Provide the (x, y) coordinate of the cell's center where the given text is located.  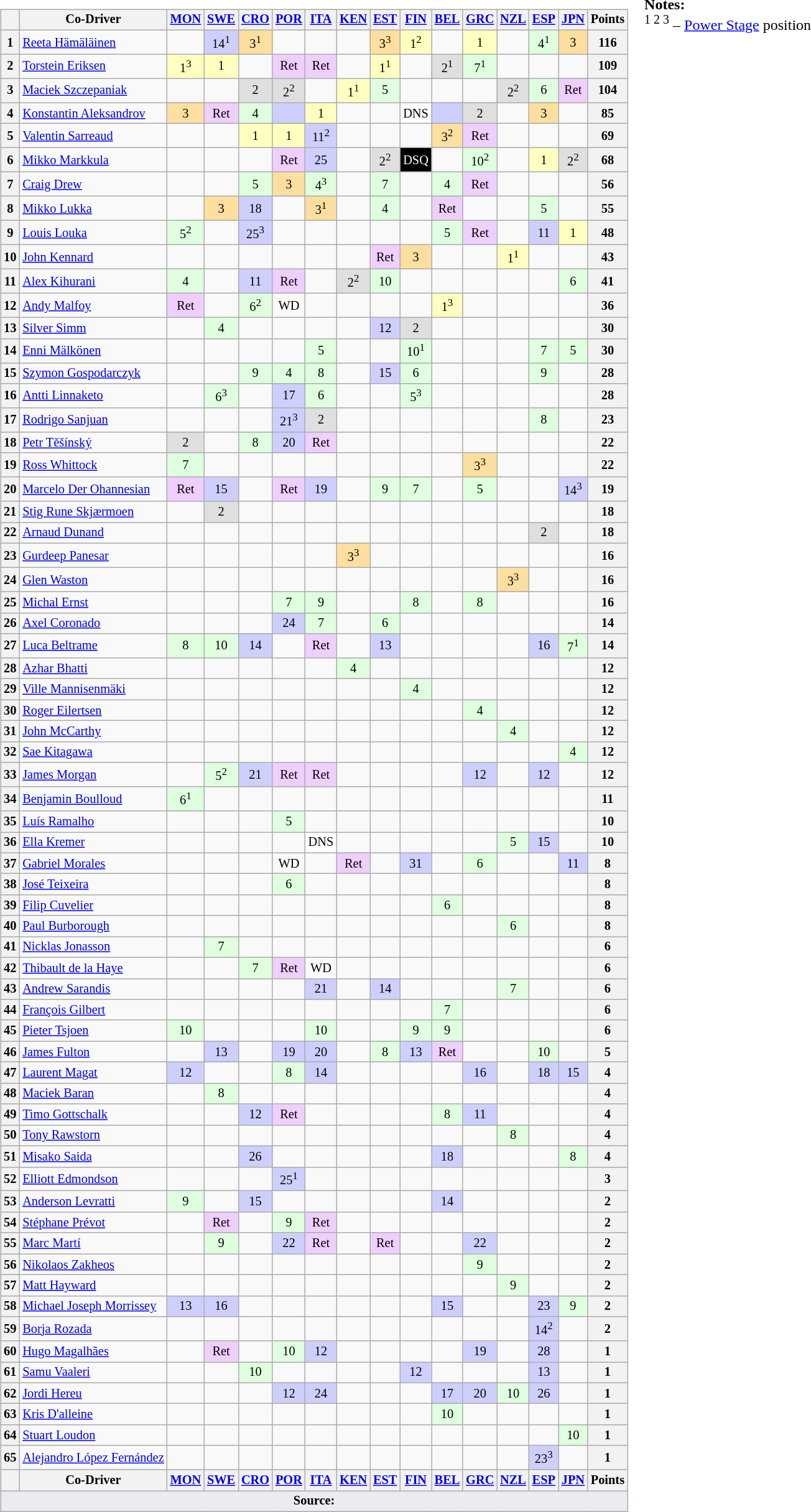
Maciek Baran (93, 1093)
Thibault de la Haye (93, 968)
Alejandro López Fernández (93, 1458)
Jordi Hereu (93, 1393)
Luca Beltrame (93, 646)
Craig Drew (93, 184)
58 (10, 1306)
59 (10, 1329)
Source: (314, 1501)
Arnaud Dunand (93, 533)
Misako Saida (93, 1156)
251 (289, 1179)
42 (10, 968)
44 (10, 1010)
José Teixeira (93, 884)
Ville Mannisenmäki (93, 689)
141 (221, 42)
Benjamin Boulloud (93, 799)
Andy Malfoy (93, 305)
37 (10, 863)
Timo Gottschalk (93, 1115)
Michal Ernst (93, 602)
Tony Rawstorn (93, 1136)
Andrew Sarandis (93, 989)
Michael Joseph Morrissey (93, 1306)
Antti Linnaketo (93, 396)
DSQ (415, 160)
142 (544, 1329)
Nikolaos Zakheos (93, 1264)
38 (10, 884)
Elliott Edmondson (93, 1179)
35 (10, 822)
143 (573, 489)
James Fulton (93, 1052)
Stig Rune Skjærmoen (93, 512)
John Kennard (93, 257)
Torstein Eriksen (93, 66)
François Gilbert (93, 1010)
Szymon Gospodarczyk (93, 373)
104 (608, 91)
47 (10, 1073)
Enni Mälkönen (93, 351)
Stéphane Prévot (93, 1223)
Alex Kihurani (93, 281)
60 (10, 1352)
112 (321, 136)
Marcelo Der Ohannesian (93, 489)
Roger Eilertsen (93, 710)
James Morgan (93, 775)
Glen Waston (93, 580)
Azhar Bhatti (93, 669)
45 (10, 1031)
Kris D'alleine (93, 1414)
34 (10, 799)
Filip Cuvelier (93, 905)
Mikko Lukka (93, 209)
Axel Coronado (93, 623)
102 (480, 160)
116 (608, 42)
Konstantin Aleksandrov (93, 113)
Paul Burborough (93, 926)
Mikko Markkula (93, 160)
John McCarthy (93, 731)
39 (10, 905)
Reeta Hämäläinen (93, 42)
Laurent Magat (93, 1073)
109 (608, 66)
Borja Rozada (93, 1329)
50 (10, 1136)
233 (544, 1458)
29 (10, 689)
Matt Hayward (93, 1286)
Ross Whittock (93, 465)
Luís Ramalho (93, 822)
Louis Louka (93, 233)
Marc Martí (93, 1243)
40 (10, 926)
Ella Kremer (93, 843)
49 (10, 1115)
Hugo Magalhães (93, 1352)
Silver Simm (93, 328)
54 (10, 1223)
Rodrigo Sanjuan (93, 420)
46 (10, 1052)
27 (10, 646)
Petr Těšínský (93, 443)
Pieter Tsjoen (93, 1031)
Stuart Loudon (93, 1435)
Gurdeep Panesar (93, 555)
69 (608, 136)
57 (10, 1286)
65 (10, 1458)
Nicklas Jonasson (93, 947)
Valentin Sarreaud (93, 136)
Gabriel Morales (93, 863)
253 (255, 233)
101 (415, 351)
Samu Vaaleri (93, 1373)
Maciek Szczepaniak (93, 91)
Anderson Levratti (93, 1202)
68 (608, 160)
Sae Kitagawa (93, 752)
213 (289, 420)
51 (10, 1156)
64 (10, 1435)
85 (608, 113)
